For the text-containing cell, return its midpoint in [x, y] coordinate format. 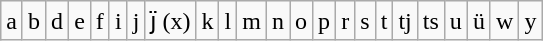
f [100, 21]
i [118, 21]
t [384, 21]
u [456, 21]
o [302, 21]
b [34, 21]
w [504, 21]
d [58, 21]
tj [405, 21]
s [365, 21]
e [80, 21]
l [228, 21]
p [324, 21]
k [208, 21]
j̈ (x) [170, 21]
n [278, 21]
a [12, 21]
ts [430, 21]
y [530, 21]
j [136, 21]
m [252, 21]
ü [478, 21]
r [346, 21]
